For the text-containing cell, return its midpoint in [x, y] coordinate format. 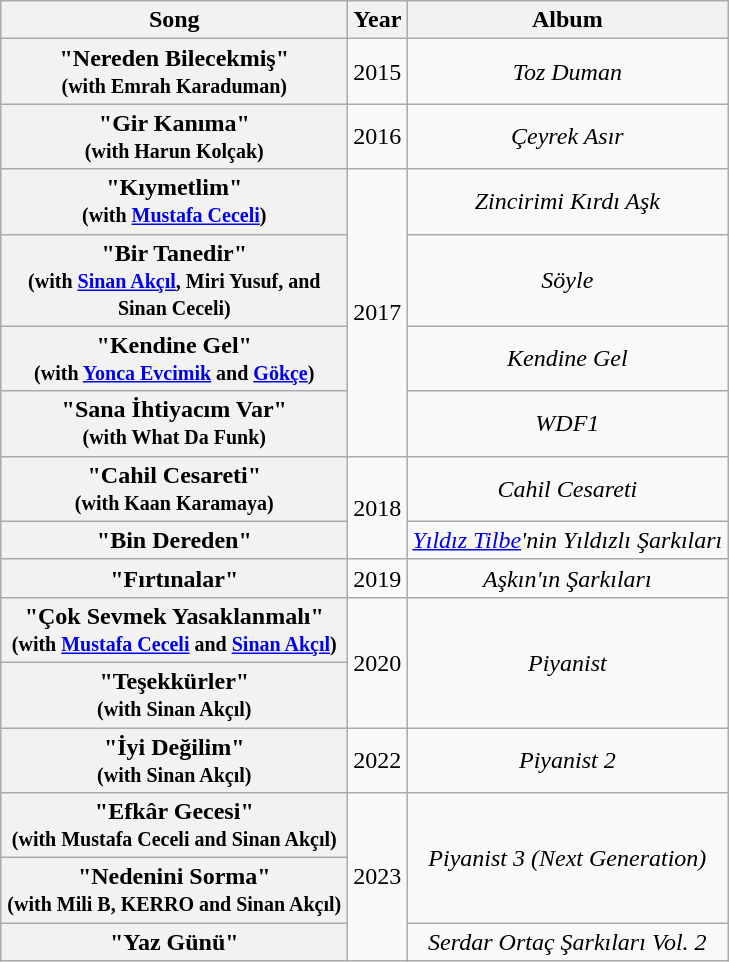
Zincirimi Kırdı Aşk [568, 202]
Çeyrek Asır [568, 136]
Aşkın'ın Şarkıları [568, 578]
Piyanist [568, 662]
2022 [378, 760]
2020 [378, 662]
"Cahil Cesareti"(with Kaan Karamaya) [174, 488]
"Kıymetlim"(with Mustafa Ceceli) [174, 202]
"Çok Sevmek Yasaklanmalı"(with Mustafa Ceceli and Sinan Akçıl) [174, 630]
"İyi Değilim"(with Sinan Akçıl) [174, 760]
"Kendine Gel"(with Yonca Evcimik and Gökçe) [174, 358]
Album [568, 20]
2019 [378, 578]
2016 [378, 136]
Piyanist 2 [568, 760]
Toz Duman [568, 72]
WDF1 [568, 424]
"Nedenini Sorma"(with Mili B, KERRO and Sinan Akçıl) [174, 890]
"Bin Dereden" [174, 540]
"Bir Tanedir"(with Sinan Akçıl, Miri Yusuf, and Sinan Ceceli) [174, 280]
Year [378, 20]
Cahil Cesareti [568, 488]
2015 [378, 72]
Yıldız Tilbe'nin Yıldızlı Şarkıları [568, 540]
"Gir Kanıma"(with Harun Kolçak) [174, 136]
2023 [378, 877]
"Nereden Bilecekmiş"(with Emrah Karaduman) [174, 72]
"Yaz Günü" [174, 942]
"Teşekkürler"(with Sinan Akçıl) [174, 694]
Kendine Gel [568, 358]
Söyle [568, 280]
Serdar Ortaç Şarkıları Vol. 2 [568, 942]
"Sana İhtiyacım Var"(with What Da Funk) [174, 424]
2017 [378, 312]
"Efkâr Gecesi"(with Mustafa Ceceli and Sinan Akçıl) [174, 826]
Piyanist 3 (Next Generation) [568, 858]
"Fırtınalar" [174, 578]
Song [174, 20]
2018 [378, 508]
